Return the [X, Y] coordinate for the center point of the cell that contains the specified text.  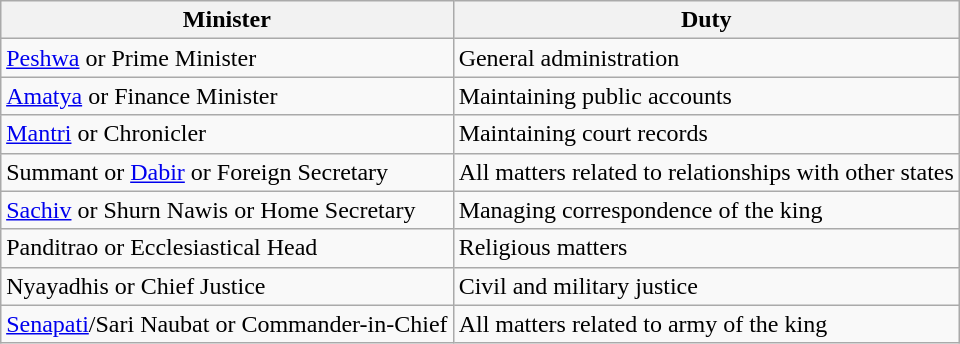
Minister [227, 20]
All matters related to army of the king [706, 324]
Civil and military justice [706, 286]
Maintaining public accounts [706, 96]
Peshwa or Prime Minister [227, 58]
Sachiv or Shurn Nawis or Home Secretary [227, 210]
Senapati/Sari Naubat or Commander-in-Chief [227, 324]
Nyayadhis or Chief Justice [227, 286]
Panditrao or Ecclesiastical Head [227, 248]
Maintaining court records [706, 134]
Religious matters [706, 248]
General administration [706, 58]
Mantri or Chronicler [227, 134]
Amatya or Finance Minister [227, 96]
All matters related to relationships with other states [706, 172]
Managing correspondence of the king [706, 210]
Duty [706, 20]
Summant or Dabir or Foreign Secretary [227, 172]
